For the text-containing cell, return its midpoint in (x, y) coordinate format. 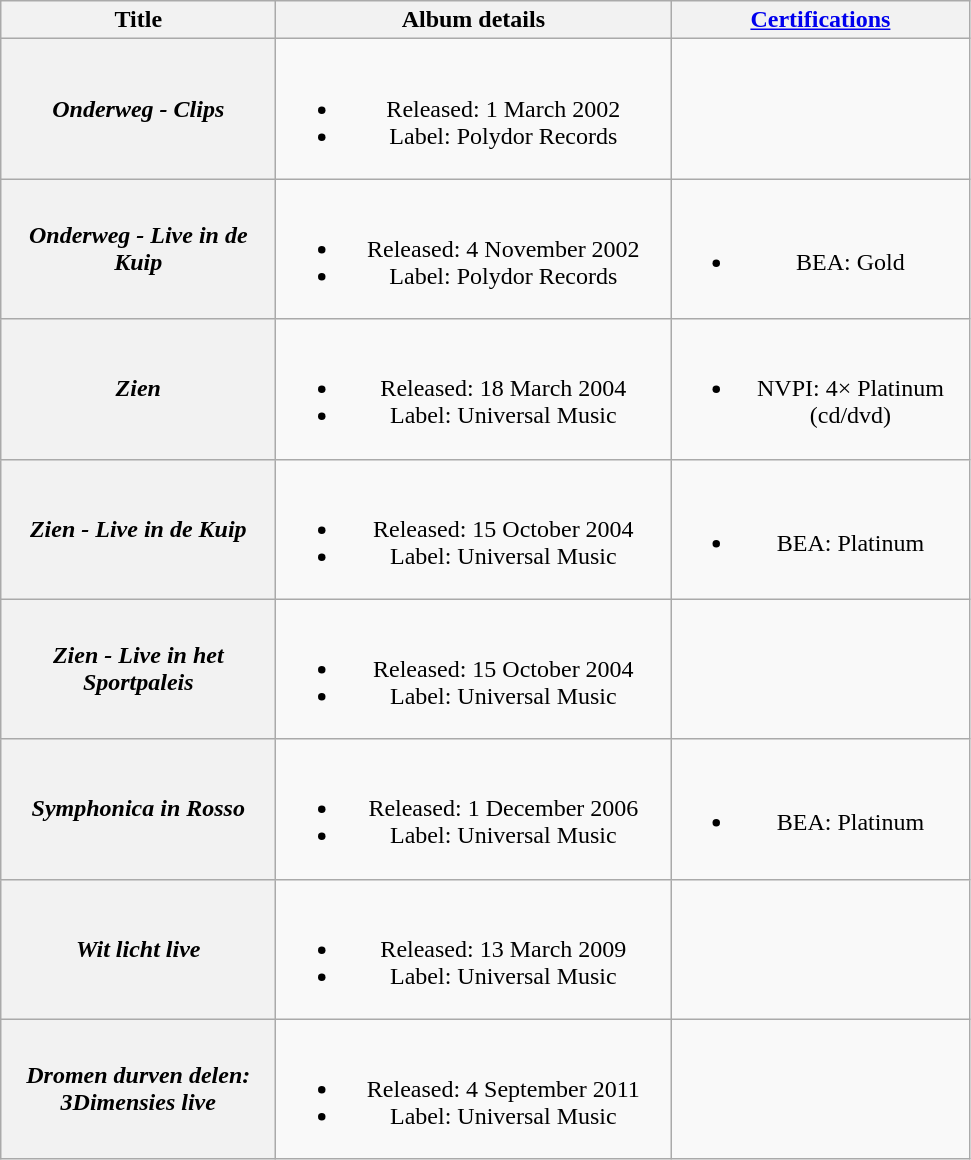
Released: 18 March 2004Label: Universal Music (474, 389)
Released: 4 September 2011Label: Universal Music (474, 1089)
BEA: Gold (820, 249)
Zien - Live in het Sportpaleis (138, 669)
Released: 1 December 2006Label: Universal Music (474, 809)
Title (138, 20)
Symphonica in Rosso (138, 809)
Onderweg - Live in de Kuip (138, 249)
Album details (474, 20)
NVPI: 4× Platinum (cd/dvd) (820, 389)
Wit licht live (138, 949)
Released: 1 March 2002Label: Polydor Records (474, 109)
Onderweg - Clips (138, 109)
Zien (138, 389)
Released: 4 November 2002Label: Polydor Records (474, 249)
Zien - Live in de Kuip (138, 529)
Certifications (820, 20)
Dromen durven delen: 3Dimensies live (138, 1089)
Released: 13 March 2009Label: Universal Music (474, 949)
